Pinpoint the cell where the given text exists, returning its (x, y) midpoint coordinate. 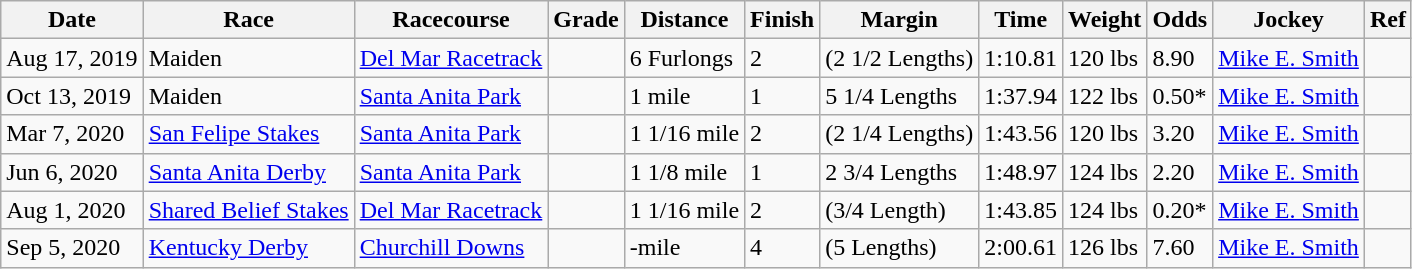
4 (782, 248)
Margin (900, 20)
1 1/8 mile (684, 172)
1:10.81 (1021, 58)
Distance (684, 20)
Sep 5, 2020 (72, 248)
Time (1021, 20)
1:37.94 (1021, 96)
Race (248, 20)
Weight (1104, 20)
1:48.97 (1021, 172)
Jun 6, 2020 (72, 172)
1 mile (684, 96)
3.20 (1180, 134)
Mar 7, 2020 (72, 134)
Date (72, 20)
Aug 1, 2020 (72, 210)
(2 1/2 Lengths) (900, 58)
(5 Lengths) (900, 248)
Odds (1180, 20)
0.50* (1180, 96)
Grade (586, 20)
0.20* (1180, 210)
122 lbs (1104, 96)
Ref (1388, 20)
1:43.85 (1021, 210)
Oct 13, 2019 (72, 96)
2.20 (1180, 172)
6 Furlongs (684, 58)
(3/4 Length) (900, 210)
8.90 (1180, 58)
2 3/4 Lengths (900, 172)
(2 1/4 Lengths) (900, 134)
Aug 17, 2019 (72, 58)
-mile (684, 248)
Finish (782, 20)
Kentucky Derby (248, 248)
San Felipe Stakes (248, 134)
2:00.61 (1021, 248)
5 1/4 Lengths (900, 96)
Santa Anita Derby (248, 172)
Jockey (1289, 20)
Shared Belief Stakes (248, 210)
Racecourse (451, 20)
Churchill Downs (451, 248)
7.60 (1180, 248)
1:43.56 (1021, 134)
126 lbs (1104, 248)
